Capture the cell that displays the provided text and extract its (X, Y) central coordinate. 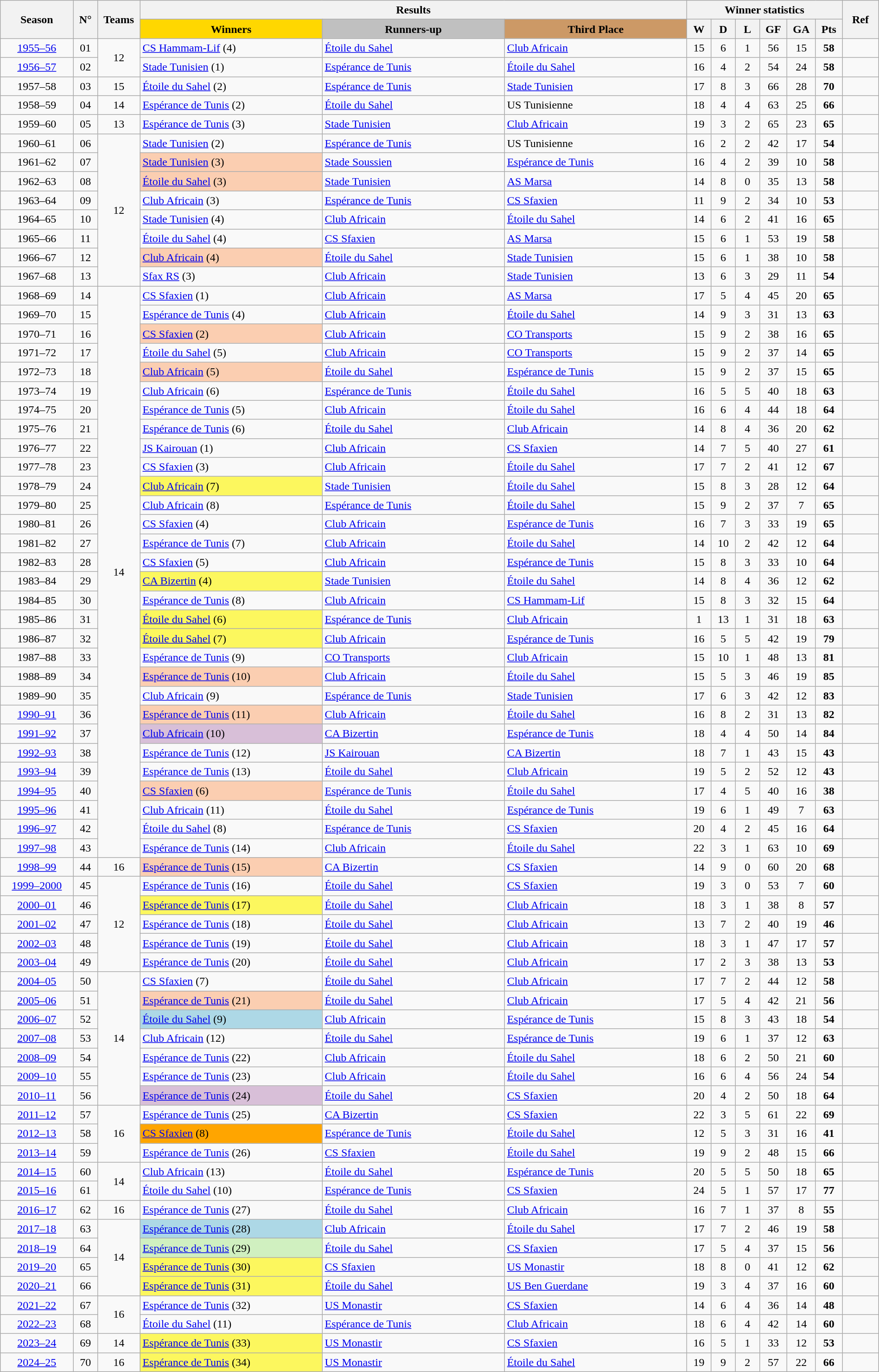
2024–25 (37, 1362)
Étoile du Sahel (6) (231, 620)
CS Sfaxien (2) (231, 334)
Espérance de Tunis (3) (231, 124)
1989–90 (37, 696)
Club Africain (3) (231, 200)
CA Bizertin (4) (231, 582)
JS Kairouan (1) (231, 448)
1971–72 (37, 353)
1986–87 (37, 638)
Étoile du Sahel (9) (231, 1019)
Étoile du Sahel (8) (231, 828)
1965–66 (37, 238)
51 (85, 1000)
Espérance de Tunis (13) (231, 772)
Espérance de Tunis (4) (231, 314)
2021–22 (37, 1305)
85 (829, 676)
Espérance de Tunis (16) (231, 886)
Ref (860, 19)
US Ben Guerdane (595, 1286)
Espérance de Tunis (22) (231, 1058)
81 (829, 658)
Espérance de Tunis (32) (231, 1305)
2014–15 (37, 1172)
Season (37, 19)
2006–07 (37, 1019)
1977–78 (37, 467)
59 (85, 1152)
1999–2000 (37, 886)
GA (801, 29)
1981–82 (37, 543)
2001–02 (37, 924)
02 (85, 67)
1983–84 (37, 582)
Espérance de Tunis (33) (231, 1343)
08 (85, 181)
26 (85, 524)
Espérance de Tunis (23) (231, 1076)
1956–57 (37, 67)
84 (829, 734)
Club Africain (13) (231, 1172)
Club Africain (12) (231, 1038)
2017–18 (37, 1229)
CS Sfaxien (7) (231, 981)
Club Africain (7) (231, 486)
GF (773, 29)
Runners-up (414, 29)
Club Africain (4) (231, 258)
2008–09 (37, 1058)
Teams (119, 19)
Espérance de Tunis (34) (231, 1362)
Étoile du Sahel (11) (231, 1324)
CS Hammam-Lif (4) (231, 48)
Sfax RS (3) (231, 276)
77 (829, 1191)
1994–95 (37, 790)
D (723, 29)
1975–76 (37, 429)
Espérance de Tunis (31) (231, 1286)
1991–92 (37, 734)
L (747, 29)
2015–16 (37, 1191)
Espérance de Tunis (25) (231, 1114)
2018–19 (37, 1248)
1993–94 (37, 772)
2007–08 (37, 1038)
Club Africain (9) (231, 696)
05 (85, 124)
1984–85 (37, 600)
Espérance de Tunis (15) (231, 867)
1958–59 (37, 105)
1960–61 (37, 143)
2004–05 (37, 981)
Espérance de Tunis (10) (231, 676)
83 (829, 696)
Espérance de Tunis (18) (231, 924)
Stade Tunisien (4) (231, 219)
2002–03 (37, 943)
Espérance de Tunis (28) (231, 1229)
06 (85, 143)
2023–24 (37, 1343)
W (699, 29)
CS Sfaxien (1) (231, 296)
Stade Soussien (414, 162)
1982–83 (37, 562)
1969–70 (37, 314)
Étoile du Sahel (10) (231, 1191)
2011–12 (37, 1114)
1964–65 (37, 219)
Étoile du Sahel (2) (231, 86)
Espérance de Tunis (11) (231, 714)
01 (85, 48)
Espérance de Tunis (14) (231, 848)
Winners (231, 29)
Espérance de Tunis (17) (231, 905)
Club Africain (8) (231, 505)
Étoile du Sahel (4) (231, 238)
1974–75 (37, 410)
09 (85, 200)
Étoile du Sahel (5) (231, 353)
1968–69 (37, 296)
1972–73 (37, 372)
Espérance de Tunis (27) (231, 1210)
Espérance de Tunis (9) (231, 658)
Étoile du Sahel (7) (231, 638)
Pts (829, 29)
2003–04 (37, 962)
30 (85, 600)
1995–96 (37, 810)
1963–64 (37, 200)
Espérance de Tunis (26) (231, 1152)
1990–91 (37, 714)
1976–77 (37, 448)
1992–93 (37, 752)
Espérance de Tunis (19) (231, 943)
2016–17 (37, 1210)
Espérance de Tunis (5) (231, 410)
Espérance de Tunis (6) (231, 429)
Results (414, 10)
1957–58 (37, 86)
1961–62 (37, 162)
Étoile du Sahel (3) (231, 181)
Espérance de Tunis (21) (231, 1000)
CS Hammam-Lif (595, 600)
79 (829, 638)
Espérance de Tunis (7) (231, 543)
1955–56 (37, 48)
1988–89 (37, 676)
Club Africain (11) (231, 810)
1980–81 (37, 524)
2005–06 (37, 1000)
Espérance de Tunis (24) (231, 1096)
2000–01 (37, 905)
Espérance de Tunis (2) (231, 105)
1967–68 (37, 276)
Stade Tunisien (1) (231, 67)
CS Sfaxien (8) (231, 1134)
03 (85, 86)
Espérance de Tunis (30) (231, 1267)
1998–99 (37, 867)
Espérance de Tunis (29) (231, 1248)
CS Sfaxien (5) (231, 562)
Espérance de Tunis (20) (231, 962)
1978–79 (37, 486)
1962–63 (37, 181)
1959–60 (37, 124)
2020–21 (37, 1286)
CS Sfaxien (3) (231, 467)
1979–80 (37, 505)
Third Place (595, 29)
2019–20 (37, 1267)
04 (85, 105)
1970–71 (37, 334)
Club Africain (6) (231, 391)
JS Kairouan (414, 752)
1985–86 (37, 620)
2009–10 (37, 1076)
1973–74 (37, 391)
2012–13 (37, 1134)
Stade Tunisien (2) (231, 143)
2013–14 (37, 1152)
1997–98 (37, 848)
82 (829, 714)
Club Africain (5) (231, 372)
2010–11 (37, 1096)
Club Africain (10) (231, 734)
Winner statistics (764, 10)
07 (85, 162)
1966–67 (37, 258)
Espérance de Tunis (12) (231, 752)
Espérance de Tunis (8) (231, 600)
2022–23 (37, 1324)
Stade Tunisien (3) (231, 162)
1996–97 (37, 828)
CS Sfaxien (4) (231, 524)
CS Sfaxien (6) (231, 790)
1987–88 (37, 658)
N° (85, 19)
